Output the (x, y) coordinate of the center of the cell containing the given text.  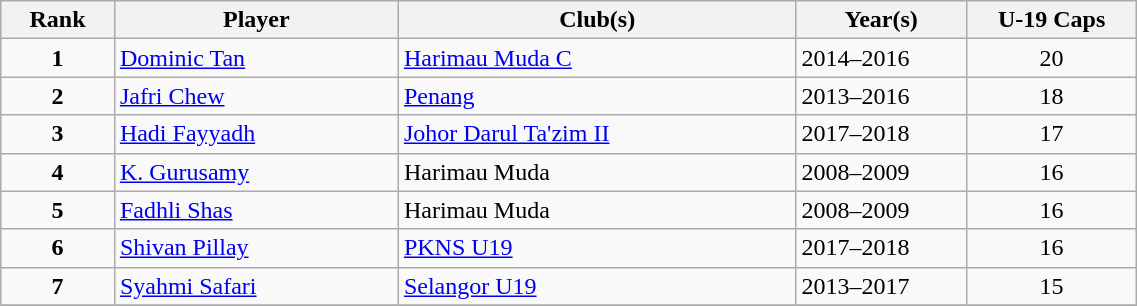
Shivan Pillay (256, 248)
6 (58, 248)
Johor Darul Ta'zim II (597, 134)
Year(s) (881, 20)
Rank (58, 20)
U-19 Caps (1051, 20)
Player (256, 20)
4 (58, 172)
Syahmi Safari (256, 286)
Club(s) (597, 20)
2013–2017 (881, 286)
1 (58, 58)
Fadhli Shas (256, 210)
3 (58, 134)
Jafri Chew (256, 96)
Hadi Fayyadh (256, 134)
15 (1051, 286)
Penang (597, 96)
5 (58, 210)
Harimau Muda C (597, 58)
2014–2016 (881, 58)
Selangor U19 (597, 286)
Dominic Tan (256, 58)
2 (58, 96)
K. Gurusamy (256, 172)
2013–2016 (881, 96)
PKNS U19 (597, 248)
18 (1051, 96)
17 (1051, 134)
7 (58, 286)
20 (1051, 58)
